Capture the cell that displays the provided text and extract its (X, Y) central coordinate. 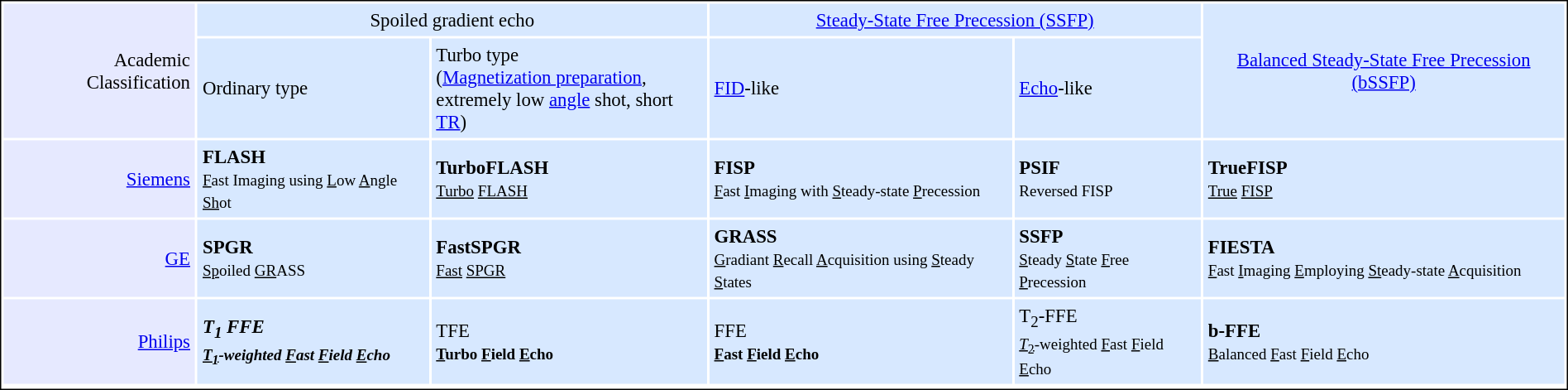
Steady-State Free Precession (SSFP) (955, 20)
FFE Fast Field Echo (861, 341)
FastSPGR Fast SPGR (569, 258)
Academic Classification (99, 70)
Spoiled gradient echo (452, 20)
TrueFISP True FISP (1384, 179)
Philips (99, 341)
FID-like (861, 88)
Turbo type(Magnetization preparation, extremely low angle shot, short TR) (569, 88)
SPGR Spoiled GRASS (313, 258)
T1 FFE T1-weighted Fast Field Echo (313, 341)
GRASS Gradiant Recall Acquisition using Steady States (861, 258)
T2-FFE T2-weighted Fast Field Echo (1107, 341)
Balanced Steady-State Free Precession (bSSFP) (1384, 70)
Ordinary type (313, 88)
GE (99, 258)
SSFP Steady State Free Precession (1107, 258)
PSIF Reversed FISP (1107, 179)
TFE Turbo Field Echo (569, 341)
Echo-like (1107, 88)
Siemens (99, 179)
b-FFE Balanced Fast Field Echo (1384, 341)
FLASH Fast Imaging using Low Angle Shot (313, 179)
FISP Fast Imaging with Steady-state Precession (861, 179)
TurboFLASH Turbo FLASH (569, 179)
FIESTA Fast Imaging Employing Steady-state Acquisition (1384, 258)
